Extract the [x, y] coordinate from the center of the cell holding the provided text.  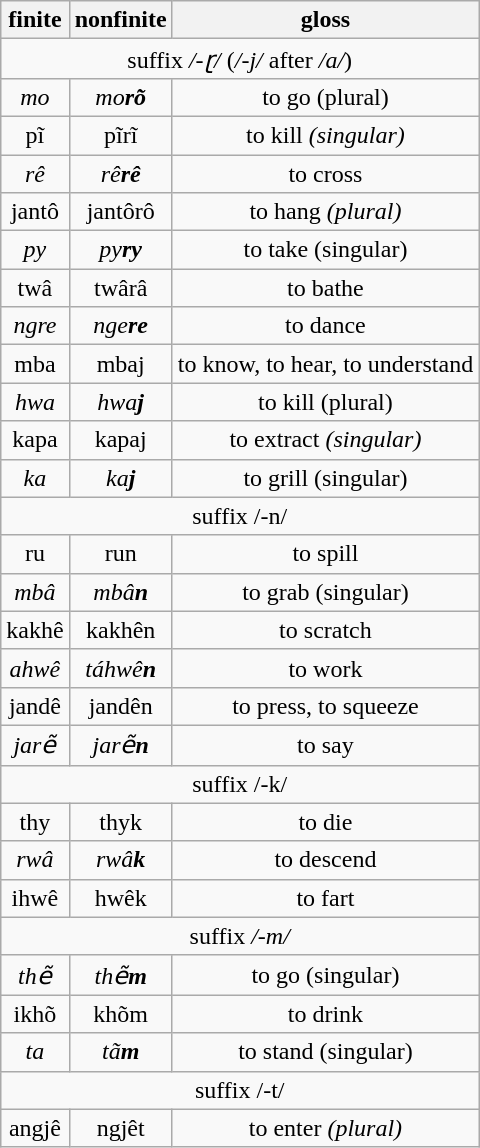
to go (plural) [325, 97]
táhwên [120, 668]
mbân [120, 592]
jarẽn [120, 745]
hwêk [120, 898]
jantôrô [120, 212]
hwaj [120, 402]
kapa [35, 440]
ikhõ [35, 1014]
to take (singular) [325, 250]
ahwê [35, 668]
ru [35, 554]
kakhê [35, 630]
to dance [325, 326]
to spill [325, 554]
gloss [325, 20]
kapaj [120, 440]
thy [35, 822]
mbaj [120, 364]
to press, to squeeze [325, 706]
run [120, 554]
to enter (plural) [325, 1128]
ngere [120, 326]
khõm [120, 1014]
to know, to hear, to understand [325, 364]
to stand (singular) [325, 1052]
suffix /-n/ [240, 516]
to bathe [325, 288]
pĩ [35, 135]
to grill (singular) [325, 478]
rwâk [120, 860]
pyry [120, 250]
suffix /-ɽ/ (/-j/ after /a/) [240, 59]
rwâ [35, 860]
kaj [120, 478]
to die [325, 822]
to cross [325, 173]
ihwê [35, 898]
jantô [35, 212]
twâ [35, 288]
angjê [35, 1128]
to extract (singular) [325, 440]
mo [35, 97]
pĩrĩ [120, 135]
nonfinite [120, 20]
thẽm [120, 975]
ngre [35, 326]
to kill (plural) [325, 402]
to say [325, 745]
to go (singular) [325, 975]
rê [35, 173]
jandên [120, 706]
morõ [120, 97]
kakhên [120, 630]
to grab (singular) [325, 592]
to hang (plural) [325, 212]
suffix /-k/ [240, 784]
mba [35, 364]
ta [35, 1052]
tãm [120, 1052]
hwa [35, 402]
thyk [120, 822]
suffix /-t/ [240, 1090]
jarẽ [35, 745]
twârâ [120, 288]
jandê [35, 706]
to work [325, 668]
to drink [325, 1014]
to descend [325, 860]
to scratch [325, 630]
rêrê [120, 173]
mbâ [35, 592]
to fart [325, 898]
py [35, 250]
ngjêt [120, 1128]
finite [35, 20]
thẽ [35, 975]
suffix /-m/ [240, 936]
to kill (singular) [325, 135]
ka [35, 478]
